Provide the [X, Y] coordinate of the cell's center where the given text is located.  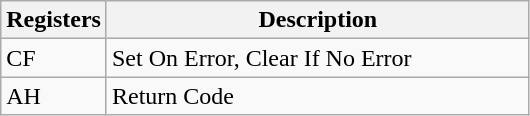
CF [54, 58]
Description [318, 20]
Registers [54, 20]
Return Code [318, 96]
Set On Error, Clear If No Error [318, 58]
AH [54, 96]
